Find where the given text appears and provide that cell's center as (x, y) coordinate. 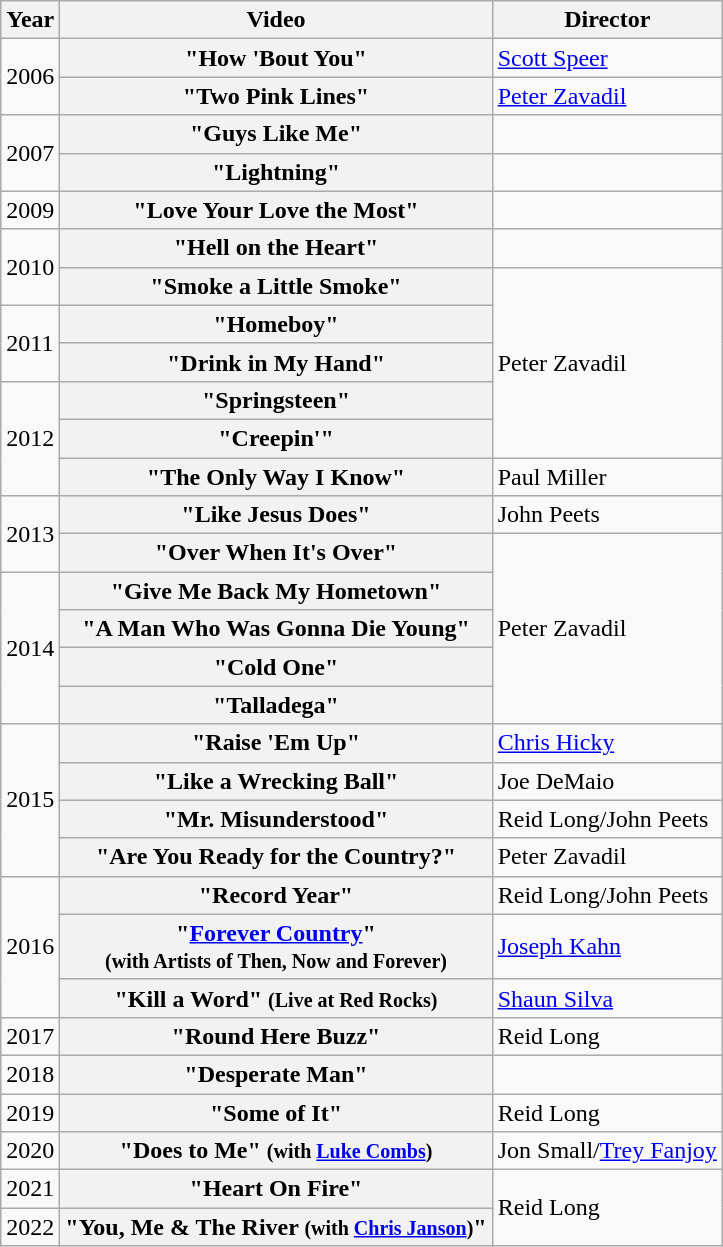
"Mr. Misunderstood" (276, 819)
Scott Speer (607, 58)
"The Only Way I Know" (276, 477)
"Springsteen" (276, 400)
Chris Hicky (607, 743)
Director (607, 20)
2022 (30, 1227)
Jon Small/Trey Fanjoy (607, 1151)
2006 (30, 77)
"Desperate Man" (276, 1074)
2018 (30, 1074)
2011 (30, 343)
2019 (30, 1113)
"Forever Country"(with Artists of Then, Now and Forever) (276, 946)
"Two Pink Lines" (276, 96)
"Give Me Back My Hometown" (276, 591)
2015 (30, 800)
2007 (30, 153)
"Drink in My Hand" (276, 362)
"Are You Ready for the Country?" (276, 857)
Paul Miller (607, 477)
2016 (30, 946)
Shaun Silva (607, 998)
"Homeboy" (276, 324)
"How 'Bout You" (276, 58)
"Over When It's Over" (276, 553)
"A Man Who Was Gonna Die Young" (276, 629)
2020 (30, 1151)
2009 (30, 210)
2014 (30, 648)
"Heart On Fire" (276, 1189)
"Love Your Love the Most" (276, 210)
Joe DeMaio (607, 781)
"Smoke a Little Smoke" (276, 286)
"Talladega" (276, 705)
"Kill a Word" (Live at Red Rocks) (276, 998)
"Hell on the Heart" (276, 248)
"Guys Like Me" (276, 134)
Joseph Kahn (607, 946)
2021 (30, 1189)
"Like Jesus Does" (276, 515)
Video (276, 20)
"Lightning" (276, 172)
"Some of It" (276, 1113)
"Record Year" (276, 895)
2017 (30, 1036)
"Cold One" (276, 667)
2010 (30, 267)
"Does to Me" (with Luke Combs) (276, 1151)
"Raise 'Em Up" (276, 743)
"Round Here Buzz" (276, 1036)
Year (30, 20)
2013 (30, 534)
"Like a Wrecking Ball" (276, 781)
"You, Me & The River (with Chris Janson)" (276, 1227)
2012 (30, 438)
John Peets (607, 515)
"Creepin'" (276, 438)
